Find where the given text appears and provide that cell's center as (x, y) coordinate. 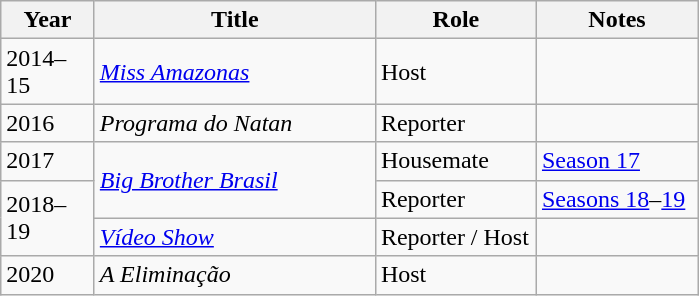
Notes (616, 20)
Role (456, 20)
Housemate (456, 161)
A Eliminação (234, 275)
2016 (48, 123)
2014–15 (48, 72)
Programa do Natan (234, 123)
2020 (48, 275)
Reporter / Host (456, 237)
Year (48, 20)
Vídeo Show (234, 237)
Title (234, 20)
Miss Amazonas (234, 72)
Seasons 18–19 (616, 199)
Season 17 (616, 161)
Big Brother Brasil (234, 180)
2018–19 (48, 218)
2017 (48, 161)
